Output the (X, Y) coordinate of the center of the cell containing the given text.  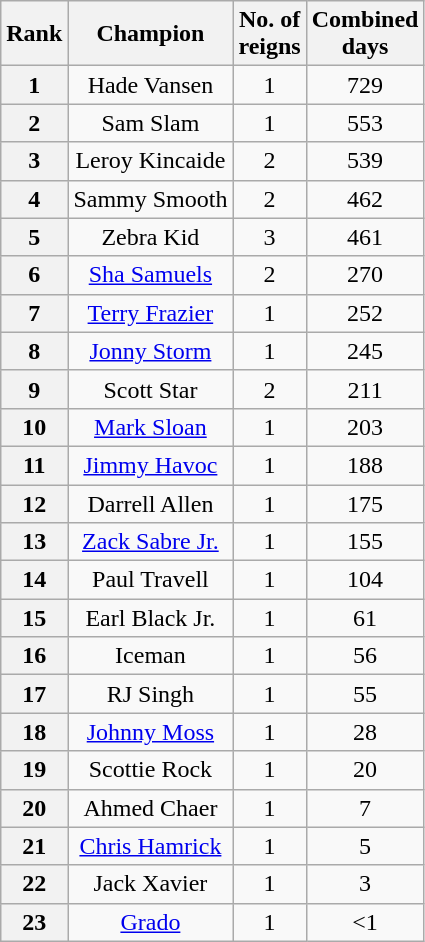
18 (34, 732)
155 (365, 542)
11 (34, 465)
56 (365, 656)
Jimmy Havoc (150, 465)
Zack Sabre Jr. (150, 542)
RJ Singh (150, 694)
245 (365, 351)
Ahmed Chaer (150, 808)
21 (34, 846)
104 (365, 580)
Scott Star (150, 389)
252 (365, 313)
Chris Hamrick (150, 846)
539 (365, 161)
Sha Samuels (150, 275)
Johnny Moss (150, 732)
175 (365, 503)
10 (34, 427)
Iceman (150, 656)
Leroy Kincaide (150, 161)
462 (365, 199)
4 (34, 199)
8 (34, 351)
Zebra Kid (150, 237)
Rank (34, 34)
9 (34, 389)
203 (365, 427)
Sammy Smooth (150, 199)
19 (34, 770)
Jonny Storm (150, 351)
6 (34, 275)
Jack Xavier (150, 884)
Hade Vansen (150, 85)
No. ofreigns (270, 34)
14 (34, 580)
188 (365, 465)
729 (365, 85)
15 (34, 618)
Earl Black Jr. (150, 618)
22 (34, 884)
Champion (150, 34)
23 (34, 922)
61 (365, 618)
211 (365, 389)
270 (365, 275)
Sam Slam (150, 123)
Paul Travell (150, 580)
28 (365, 732)
16 (34, 656)
Combineddays (365, 34)
12 (34, 503)
Mark Sloan (150, 427)
553 (365, 123)
55 (365, 694)
461 (365, 237)
Terry Frazier (150, 313)
Darrell Allen (150, 503)
Grado (150, 922)
<1 (365, 922)
13 (34, 542)
17 (34, 694)
Scottie Rock (150, 770)
